Determine the [x, y] coordinate at the center of the cell enclosing the given text.  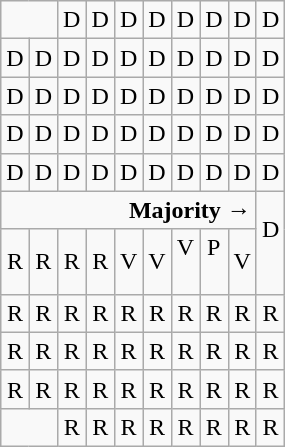
P [214, 262]
Majority → [129, 210]
